Identify which cell holds the provided text, then report its (x, y) central coordinate. 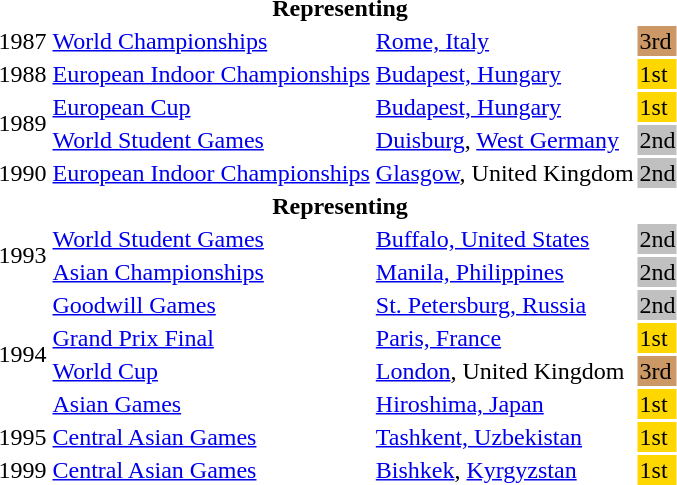
Duisburg, West Germany (504, 140)
Buffalo, United States (504, 239)
Goodwill Games (211, 305)
St. Petersburg, Russia (504, 305)
Manila, Philippines (504, 272)
Bishkek, Kyrgyzstan (504, 470)
Grand Prix Final (211, 338)
Asian Championships (211, 272)
Paris, France (504, 338)
Tashkent, Uzbekistan (504, 437)
Hiroshima, Japan (504, 404)
Rome, Italy (504, 41)
European Cup (211, 107)
World Championships (211, 41)
World Cup (211, 371)
London, United Kingdom (504, 371)
Glasgow, United Kingdom (504, 173)
Asian Games (211, 404)
